Locate the cell with the specified text and output its (x, y) center coordinate. 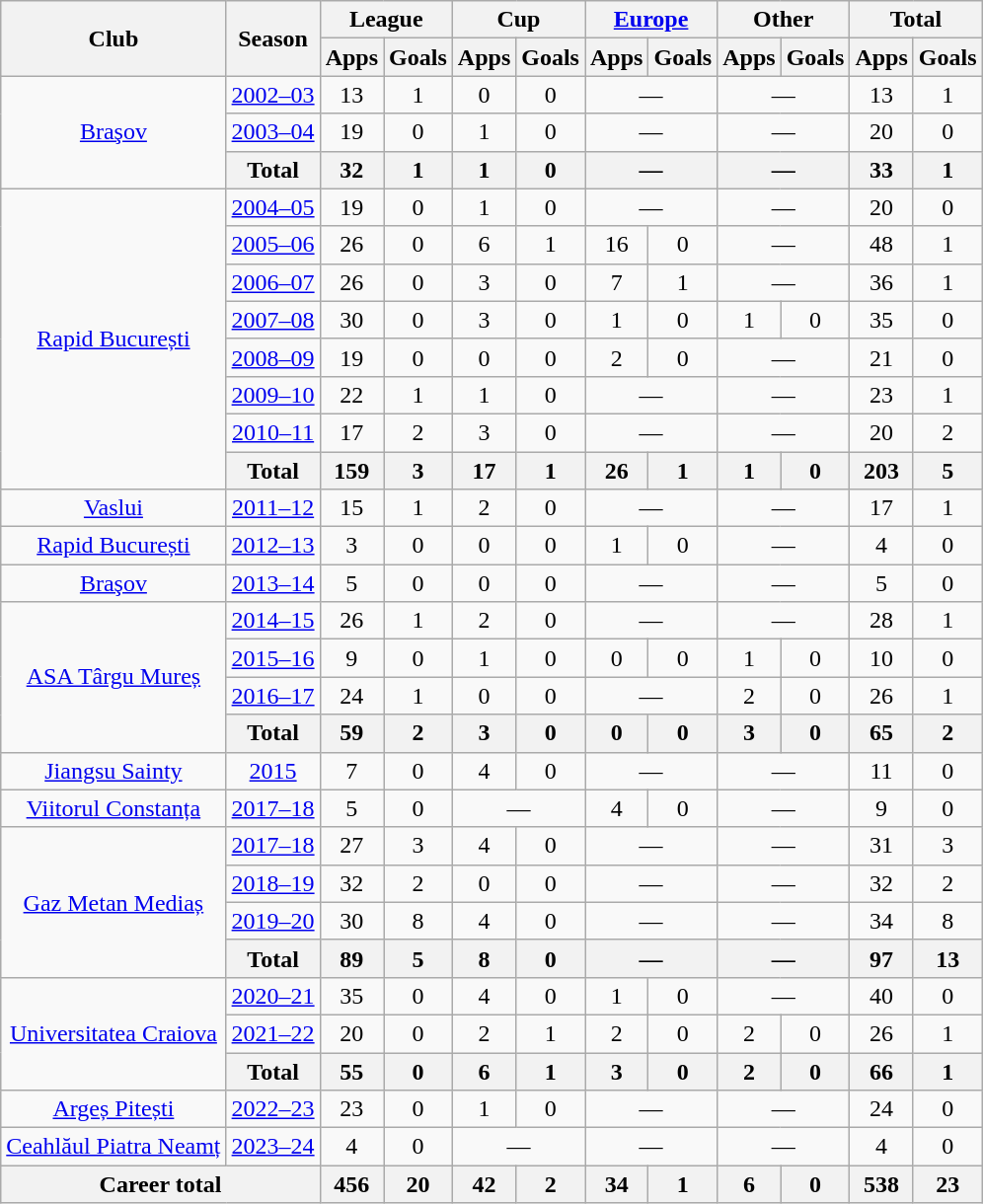
456 (351, 1184)
33 (881, 170)
2006–07 (272, 282)
28 (881, 621)
15 (351, 508)
2004–05 (272, 207)
ASA Târgu Mureș (113, 677)
22 (351, 395)
16 (616, 245)
2019–20 (272, 921)
2011–12 (272, 508)
Cup (518, 20)
2015–16 (272, 658)
Career total (160, 1184)
10 (881, 658)
27 (351, 846)
Europe (650, 20)
65 (881, 733)
31 (881, 846)
159 (351, 471)
2008–09 (272, 357)
21 (881, 357)
2010–11 (272, 432)
2009–10 (272, 395)
2007–08 (272, 320)
Gaz Metan Mediaș (113, 902)
2014–15 (272, 621)
203 (881, 471)
Other (784, 20)
2012–13 (272, 546)
2020–21 (272, 996)
2021–22 (272, 1033)
2003–04 (272, 132)
2023–24 (272, 1147)
59 (351, 733)
97 (881, 958)
2005–06 (272, 245)
Viitorul Constanța (113, 808)
Universitatea Craiova (113, 1033)
66 (881, 1071)
2022–23 (272, 1109)
55 (351, 1071)
2018–19 (272, 883)
Argeș Pitești (113, 1109)
2013–14 (272, 583)
11 (881, 771)
Ceahlăul Piatra Neamț (113, 1147)
Jiangsu Sainty (113, 771)
42 (484, 1184)
League (386, 20)
538 (881, 1184)
89 (351, 958)
36 (881, 282)
2002–03 (272, 95)
40 (881, 996)
2016–17 (272, 696)
Vaslui (113, 508)
2015 (272, 771)
48 (881, 245)
Season (272, 38)
Club (113, 38)
